Return (X, Y) of the center of cell containing provided text 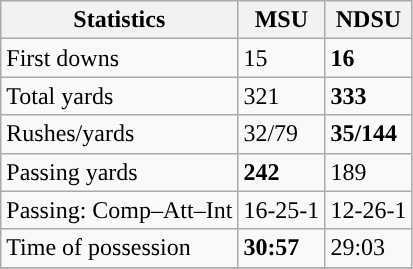
15 (282, 58)
30:57 (282, 248)
Passing yards (120, 172)
242 (282, 172)
16-25-1 (282, 210)
32/79 (282, 134)
Statistics (120, 20)
321 (282, 96)
35/144 (368, 134)
Rushes/yards (120, 134)
Total yards (120, 96)
333 (368, 96)
189 (368, 172)
12-26-1 (368, 210)
NDSU (368, 20)
16 (368, 58)
Time of possession (120, 248)
First downs (120, 58)
MSU (282, 20)
29:03 (368, 248)
Passing: Comp–Att–Int (120, 210)
